Detect which cell encompasses the target text, then output its [X, Y] center coordinate. 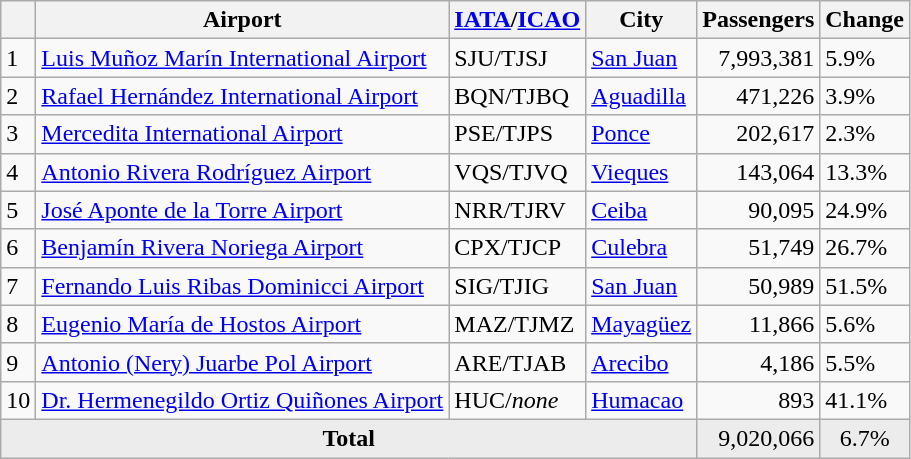
Antonio Rivera Rodríguez Airport [242, 172]
10 [18, 400]
5.6% [865, 324]
Fernando Luis Ribas Dominicci Airport [242, 286]
4,186 [758, 362]
City [642, 20]
SJU/TJSJ [518, 58]
51,749 [758, 248]
ARE/TJAB [518, 362]
Change [865, 20]
PSE/TJPS [518, 134]
6 [18, 248]
5.9% [865, 58]
51.5% [865, 286]
4 [18, 172]
Culebra [642, 248]
90,095 [758, 210]
7,993,381 [758, 58]
Vieques [642, 172]
Mayagüez [642, 324]
5 [18, 210]
SIG/TJIG [518, 286]
Dr. Hermenegildo Ortiz Quiñones Airport [242, 400]
Humacao [642, 400]
Passengers [758, 20]
3.9% [865, 96]
202,617 [758, 134]
13.3% [865, 172]
143,064 [758, 172]
Total [349, 438]
Ceiba [642, 210]
7 [18, 286]
26.7% [865, 248]
Luis Muñoz Marín International Airport [242, 58]
3 [18, 134]
9,020,066 [758, 438]
MAZ/TJMZ [518, 324]
893 [758, 400]
Airport [242, 20]
11,866 [758, 324]
Arecibo [642, 362]
Ponce [642, 134]
Rafael Hernández International Airport [242, 96]
BQN/TJBQ [518, 96]
41.1% [865, 400]
50,989 [758, 286]
8 [18, 324]
471,226 [758, 96]
24.9% [865, 210]
Mercedita International Airport [242, 134]
Eugenio María de Hostos Airport [242, 324]
José Aponte de la Torre Airport [242, 210]
6.7% [865, 438]
2 [18, 96]
5.5% [865, 362]
2.3% [865, 134]
CPX/TJCP [518, 248]
9 [18, 362]
1 [18, 58]
Antonio (Nery) Juarbe Pol Airport [242, 362]
Benjamín Rivera Noriega Airport [242, 248]
NRR/TJRV [518, 210]
VQS/TJVQ [518, 172]
Aguadilla [642, 96]
IATA/ICAO [518, 20]
HUC/none [518, 400]
